Provide the (X, Y) coordinate of the cell's center where the given text is located.  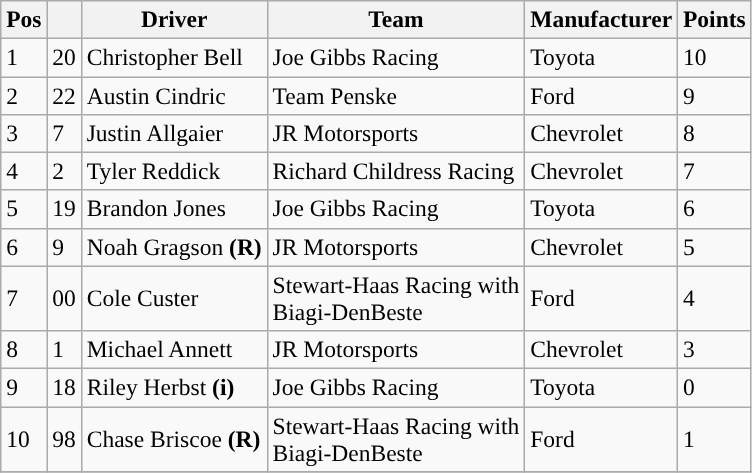
00 (64, 298)
Chase Briscoe (R) (174, 438)
Riley Herbst (i) (174, 387)
Tyler Reddick (174, 171)
Manufacturer (602, 19)
Pos (24, 19)
0 (715, 387)
Points (715, 19)
Cole Custer (174, 298)
19 (64, 209)
Team (396, 19)
Noah Gragson (R) (174, 247)
Stewart-Haas Racing with Biagi-DenBeste (396, 438)
Brandon Jones (174, 209)
Richard Childress Racing (396, 171)
Michael Annett (174, 349)
Driver (174, 19)
18 (64, 387)
Stewart-Haas Racing withBiagi-DenBeste (396, 298)
Justin Allgaier (174, 133)
Christopher Bell (174, 57)
Austin Cindric (174, 95)
20 (64, 57)
Team Penske (396, 95)
22 (64, 95)
98 (64, 438)
